Find where the given text appears and provide that cell's center as [X, Y] coordinate. 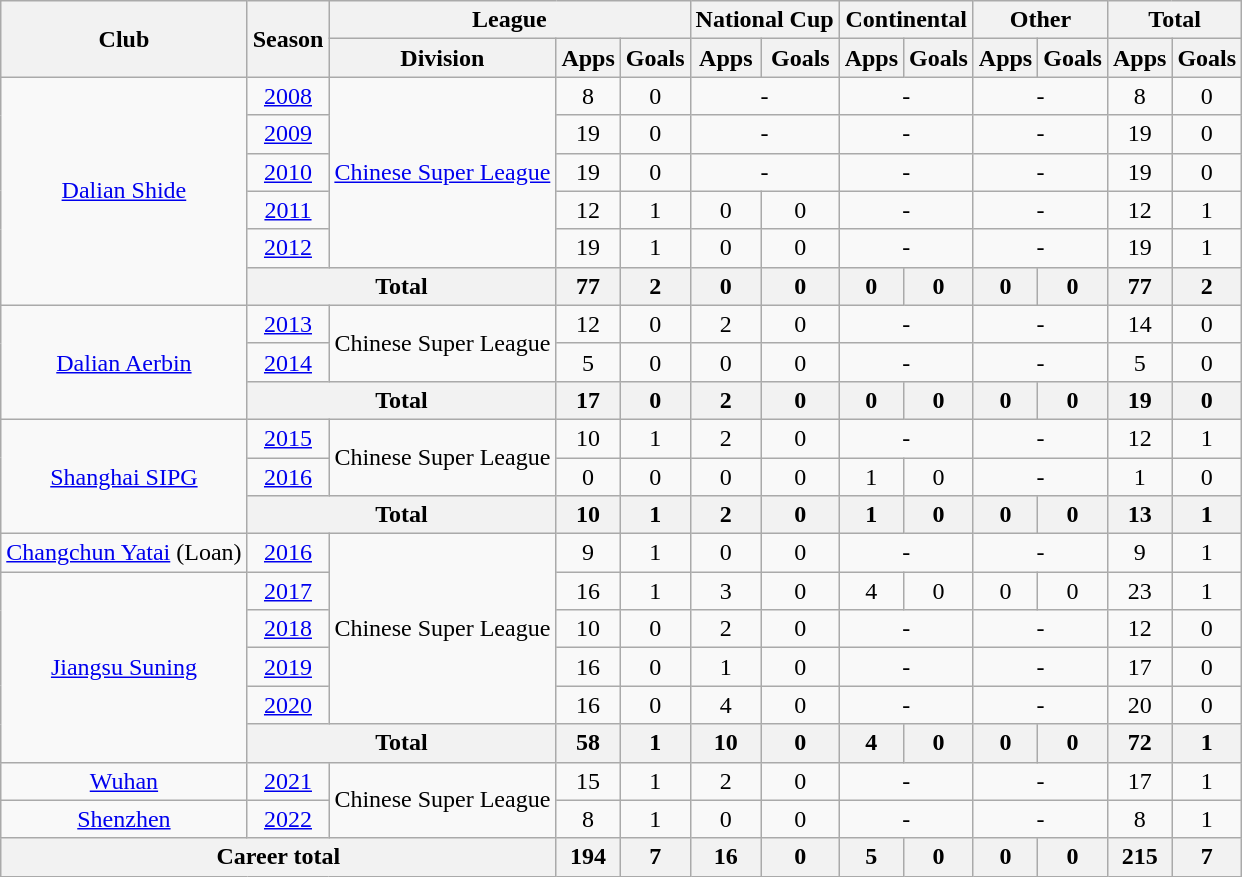
Club [124, 39]
72 [1139, 743]
Continental [906, 20]
2022 [288, 819]
14 [1139, 324]
215 [1139, 857]
Changchun Yatai (Loan) [124, 553]
23 [1139, 591]
15 [588, 781]
13 [1139, 515]
2009 [288, 134]
Other [1040, 20]
194 [588, 857]
2011 [288, 210]
Dalian Aerbin [124, 362]
Season [288, 39]
National Cup [764, 20]
2020 [288, 705]
2012 [288, 248]
2010 [288, 172]
2021 [288, 781]
2014 [288, 362]
Wuhan [124, 781]
Jiangsu Suning [124, 667]
2017 [288, 591]
58 [588, 743]
Dalian Shide [124, 191]
2008 [288, 96]
2015 [288, 438]
2013 [288, 324]
2019 [288, 667]
Shanghai SIPG [124, 476]
Shenzhen [124, 819]
2018 [288, 629]
Career total [278, 857]
Division [442, 58]
20 [1139, 705]
3 [726, 591]
League [510, 20]
